Determine the [x, y] coordinate at the center of the cell enclosing the given text.  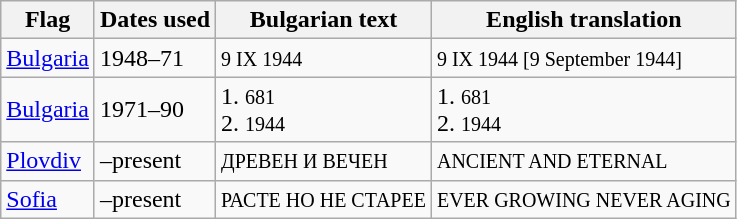
9 IX 1944 [9 September 1944] [584, 58]
Dates used [154, 20]
9 IX 1944 [324, 58]
Plovdiv [48, 161]
Bulgarian text [324, 20]
Flag [48, 20]
1971–90 [154, 110]
ДРЕВЕН И ВЕЧЕН [324, 161]
РАСТЕ НО НЕ СТАРEЕ [324, 199]
1948–71 [154, 58]
Sofia [48, 199]
EVER GROWING NEVER AGING [584, 199]
ANCIENT AND ETERNAL [584, 161]
English translation [584, 20]
